From the cell containing the given text, extract its center point as [x, y] coordinate. 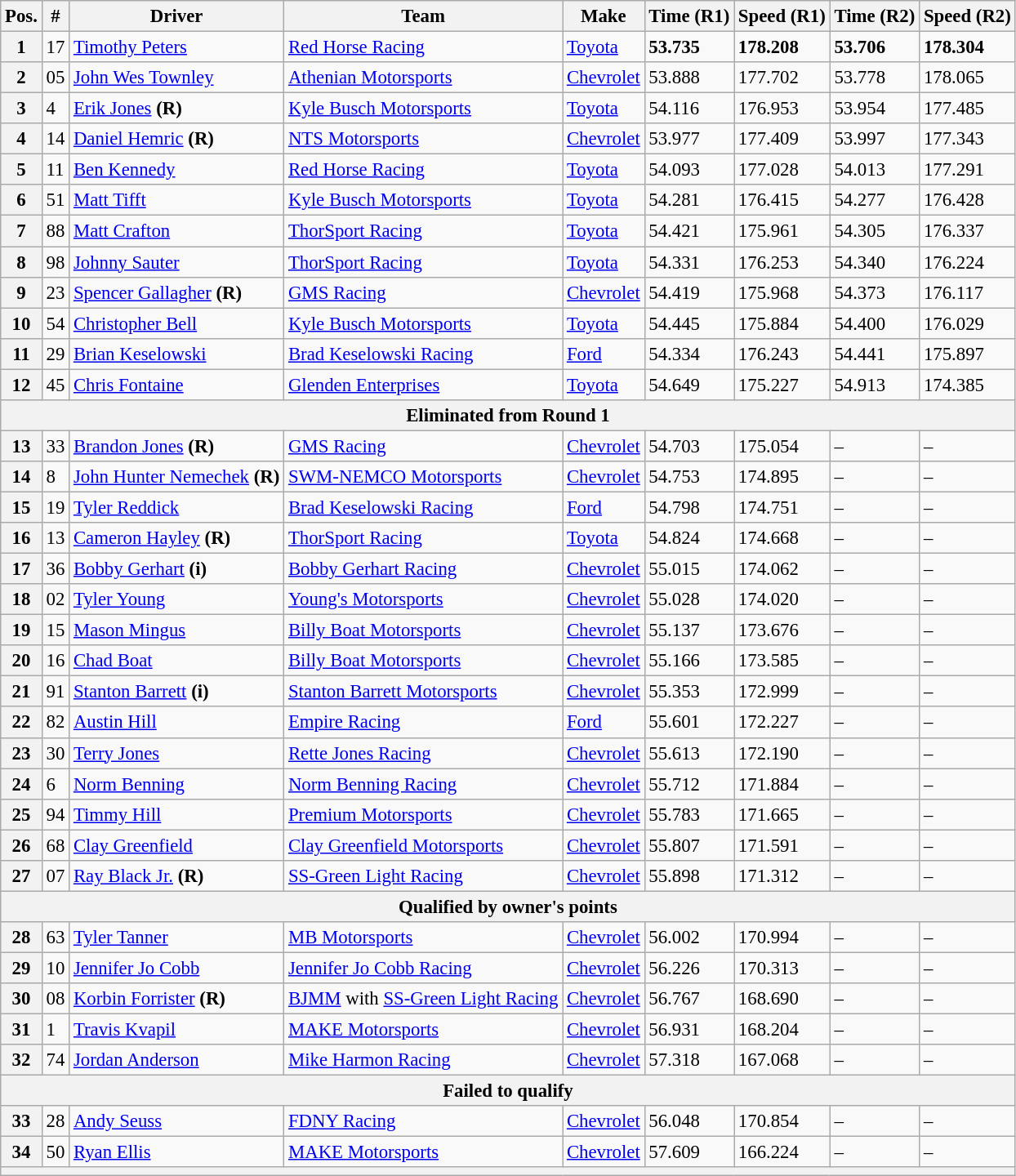
50 [56, 1152]
Tyler Tanner [176, 938]
54.400 [875, 323]
175.961 [782, 231]
53.977 [689, 139]
Athenian Motorsports [423, 78]
53.888 [689, 78]
Mason Mingus [176, 630]
Brandon Jones (R) [176, 446]
Johnny Sauter [176, 262]
Glenden Enterprises [423, 385]
54.116 [689, 109]
177.485 [968, 109]
168.204 [782, 1030]
55.613 [689, 753]
Korbin Forrister (R) [176, 999]
Jennifer Jo Cobb [176, 968]
NTS Motorsports [423, 139]
54.373 [875, 292]
173.676 [782, 630]
27 [21, 876]
170.994 [782, 938]
178.065 [968, 78]
Stanton Barrett (i) [176, 692]
Driver [176, 16]
176.253 [782, 262]
54.334 [689, 354]
22 [21, 723]
Austin Hill [176, 723]
176.337 [968, 231]
54 [56, 323]
177.409 [782, 139]
174.895 [782, 477]
21 [21, 692]
55.353 [689, 692]
54.305 [875, 231]
168.690 [782, 999]
Tyler Reddick [176, 507]
18 [21, 599]
171.665 [782, 814]
John Hunter Nemechek (R) [176, 477]
BJMM with SS-Green Light Racing [423, 999]
173.585 [782, 661]
Christopher Bell [176, 323]
45 [56, 385]
98 [56, 262]
Daniel Hemric (R) [176, 139]
5 [21, 170]
54.281 [689, 200]
53.735 [689, 47]
57.318 [689, 1060]
24 [21, 784]
54.419 [689, 292]
# [56, 16]
55.898 [689, 876]
Premium Motorsports [423, 814]
88 [56, 231]
55.028 [689, 599]
54.421 [689, 231]
Norm Benning Racing [423, 784]
20 [21, 661]
176.029 [968, 323]
55.166 [689, 661]
Pos. [21, 16]
SWM-NEMCO Motorsports [423, 477]
55.783 [689, 814]
170.854 [782, 1121]
54.703 [689, 446]
55.601 [689, 723]
Clay Greenfield [176, 845]
Make [604, 16]
Failed to qualify [508, 1091]
54.445 [689, 323]
171.591 [782, 845]
Brian Keselowski [176, 354]
82 [56, 723]
174.062 [782, 569]
Erik Jones (R) [176, 109]
54.649 [689, 385]
Rette Jones Racing [423, 753]
63 [56, 938]
172.999 [782, 692]
Andy Seuss [176, 1121]
176.117 [968, 292]
174.385 [968, 385]
94 [56, 814]
91 [56, 692]
Timmy Hill [176, 814]
34 [21, 1152]
176.243 [782, 354]
68 [56, 845]
Travis Kvapil [176, 1030]
167.068 [782, 1060]
Terry Jones [176, 753]
Tyler Young [176, 599]
56.226 [689, 968]
Norm Benning [176, 784]
Ryan Ellis [176, 1152]
55.015 [689, 569]
07 [56, 876]
54.277 [875, 200]
3 [21, 109]
John Wes Townley [176, 78]
57.609 [689, 1152]
56.048 [689, 1121]
Spencer Gallagher (R) [176, 292]
26 [21, 845]
174.751 [782, 507]
Stanton Barrett Motorsports [423, 692]
FDNY Racing [423, 1121]
54.798 [689, 507]
Qualified by owner's points [508, 906]
Speed (R1) [782, 16]
7 [21, 231]
55.137 [689, 630]
174.668 [782, 538]
Timothy Peters [176, 47]
Jennifer Jo Cobb Racing [423, 968]
SS-Green Light Racing [423, 876]
171.884 [782, 784]
05 [56, 78]
Matt Crafton [176, 231]
172.190 [782, 753]
53.997 [875, 139]
54.824 [689, 538]
53.706 [875, 47]
178.304 [968, 47]
Jordan Anderson [176, 1060]
Bobby Gerhart (i) [176, 569]
Clay Greenfield Motorsports [423, 845]
02 [56, 599]
36 [56, 569]
54.331 [689, 262]
54.013 [875, 170]
MB Motorsports [423, 938]
Bobby Gerhart Racing [423, 569]
56.931 [689, 1030]
54.753 [689, 477]
166.224 [782, 1152]
Time (R2) [875, 16]
176.953 [782, 109]
Time (R1) [689, 16]
9 [21, 292]
175.054 [782, 446]
54.340 [875, 262]
176.415 [782, 200]
55.712 [689, 784]
53.778 [875, 78]
Chris Fontaine [176, 385]
176.224 [968, 262]
177.343 [968, 139]
171.312 [782, 876]
177.702 [782, 78]
32 [21, 1060]
74 [56, 1060]
56.767 [689, 999]
Speed (R2) [968, 16]
Ray Black Jr. (R) [176, 876]
Mike Harmon Racing [423, 1060]
54.913 [875, 385]
Chad Boat [176, 661]
Team [423, 16]
170.313 [782, 968]
08 [56, 999]
31 [21, 1030]
51 [56, 200]
2 [21, 78]
54.093 [689, 170]
Empire Racing [423, 723]
175.227 [782, 385]
Matt Tifft [176, 200]
Eliminated from Round 1 [508, 416]
54.441 [875, 354]
176.428 [968, 200]
12 [21, 385]
178.208 [782, 47]
Young's Motorsports [423, 599]
177.028 [782, 170]
53.954 [875, 109]
174.020 [782, 599]
175.884 [782, 323]
55.807 [689, 845]
175.968 [782, 292]
175.897 [968, 354]
172.227 [782, 723]
25 [21, 814]
Ben Kennedy [176, 170]
177.291 [968, 170]
Cameron Hayley (R) [176, 538]
56.002 [689, 938]
